Identify which cell holds the provided text, then report its [X, Y] central coordinate. 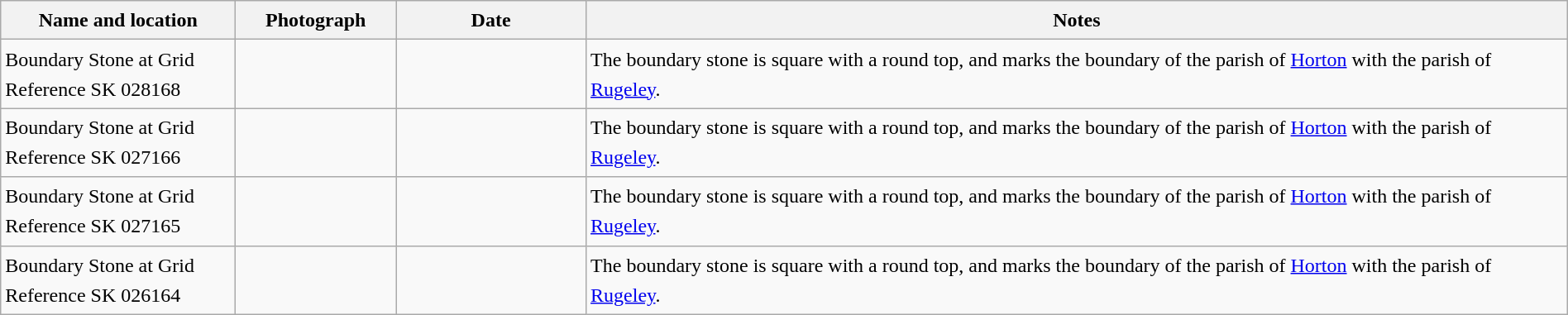
Photograph [316, 20]
Boundary Stone at Grid Reference SK 027166 [118, 142]
Boundary Stone at Grid Reference SK 027165 [118, 212]
Boundary Stone at Grid Reference SK 028168 [118, 74]
Date [491, 20]
Notes [1077, 20]
Name and location [118, 20]
Boundary Stone at Grid Reference SK 026164 [118, 279]
